Find where the given text appears and provide that cell's center as (X, Y) coordinate. 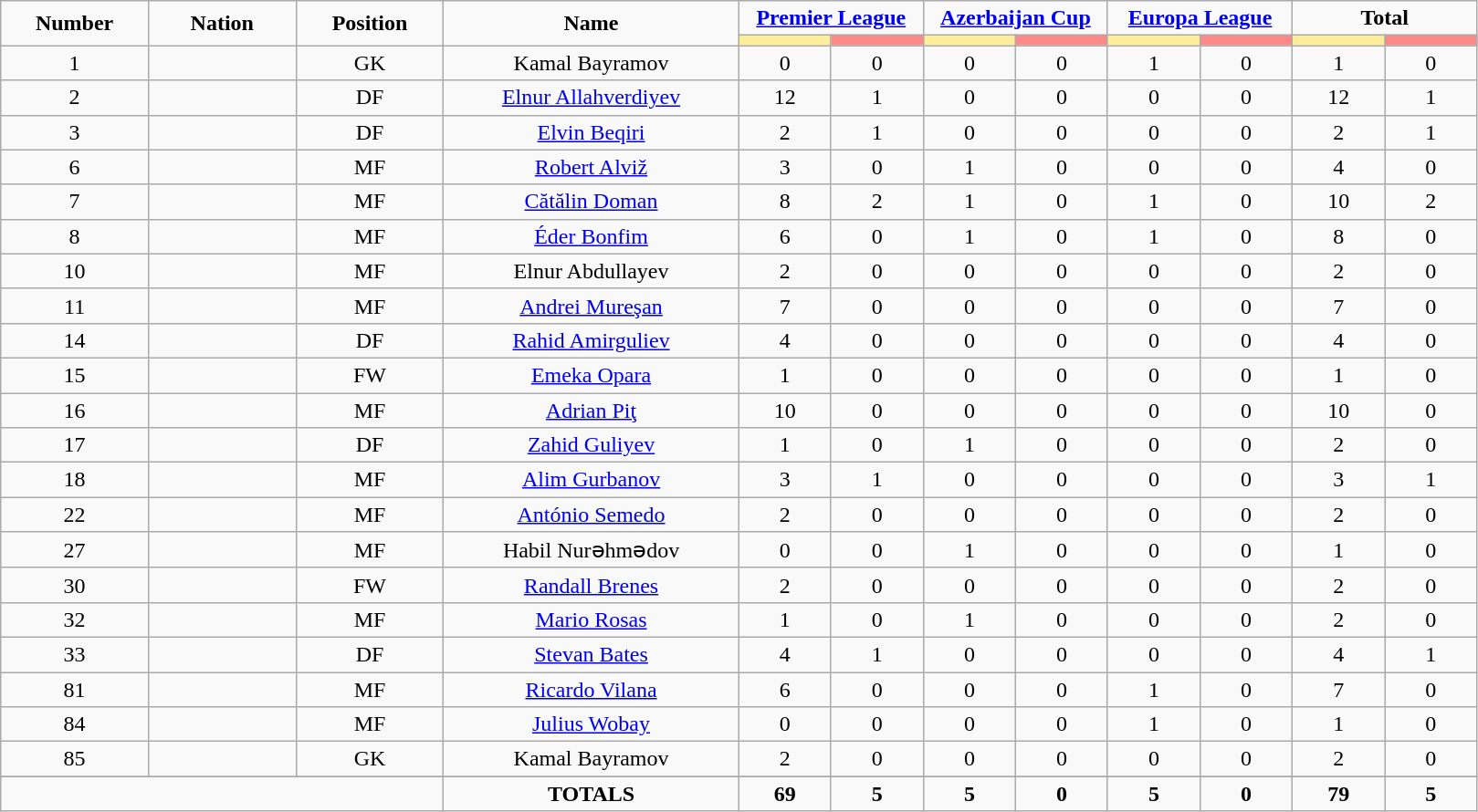
Azerbaijan Cup (1015, 18)
Europa League (1200, 18)
Elnur Allahverdiyev (592, 98)
Robert Alviž (592, 167)
33 (75, 654)
69 (785, 794)
Premier League (831, 18)
Mario Rosas (592, 619)
81 (75, 689)
85 (75, 759)
32 (75, 619)
22 (75, 515)
30 (75, 585)
Éder Bonfim (592, 236)
Rahid Amirguliev (592, 340)
António Semedo (592, 515)
Andrei Mureşan (592, 306)
27 (75, 550)
Elvin Beqiri (592, 132)
Position (370, 24)
Habil Nurəhmədov (592, 550)
Ricardo Vilana (592, 689)
Elnur Abdullayev (592, 271)
Cătălin Doman (592, 202)
Number (75, 24)
Stevan Bates (592, 654)
17 (75, 445)
Adrian Piţ (592, 410)
Emeka Opara (592, 375)
15 (75, 375)
14 (75, 340)
Total (1385, 18)
Alim Gurbanov (592, 480)
Julius Wobay (592, 724)
Randall Brenes (592, 585)
84 (75, 724)
18 (75, 480)
Zahid Guliyev (592, 445)
Nation (222, 24)
TOTALS (592, 794)
79 (1338, 794)
16 (75, 410)
Name (592, 24)
11 (75, 306)
